Identify which cell holds the provided text, then report its [x, y] central coordinate. 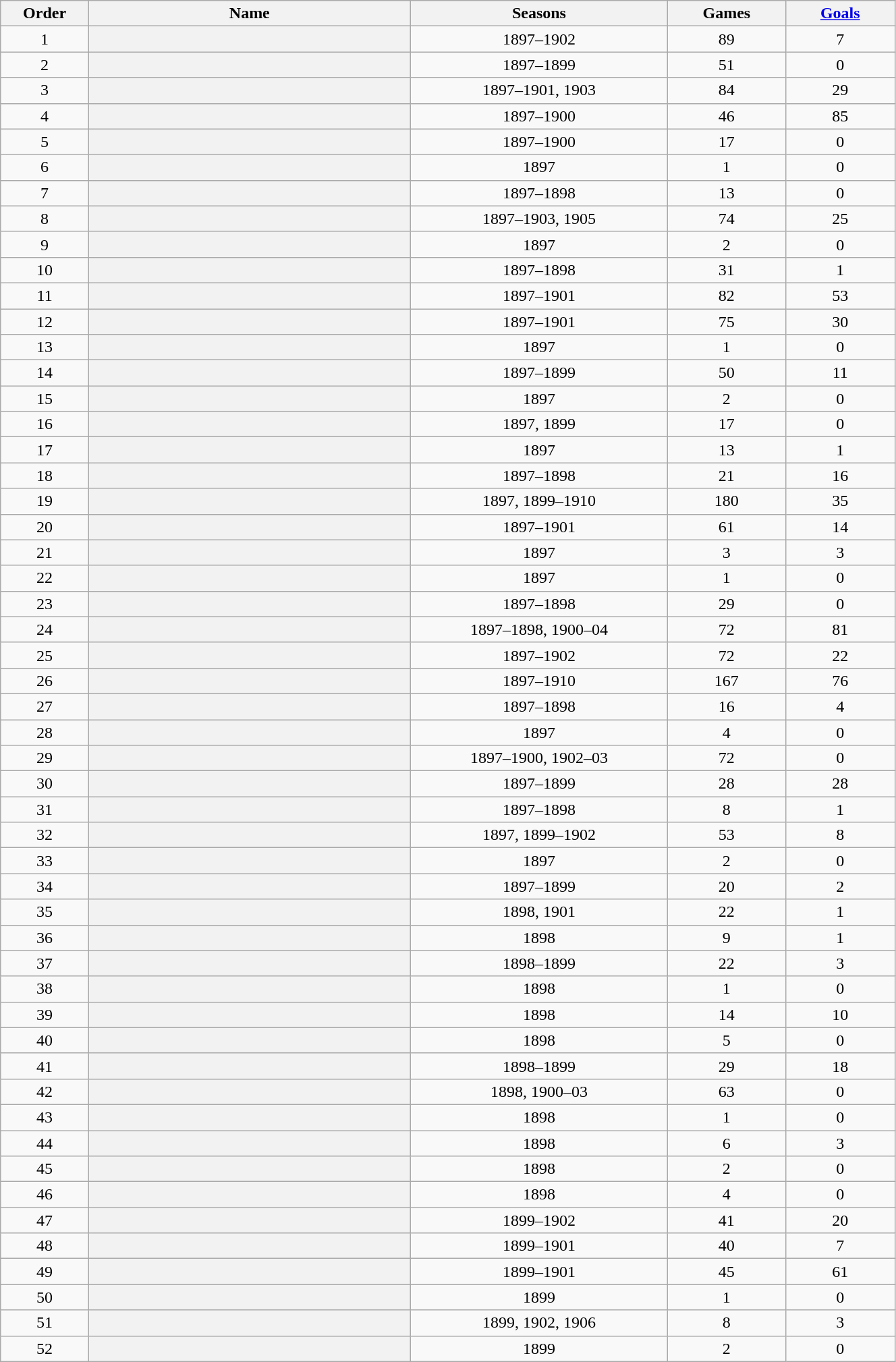
Order [45, 13]
Seasons [538, 13]
47 [45, 1220]
52 [45, 1349]
82 [727, 295]
74 [727, 219]
85 [840, 116]
1898, 1901 [538, 912]
76 [840, 681]
1897, 1899–1902 [538, 835]
23 [45, 604]
180 [727, 501]
89 [727, 39]
15 [45, 399]
84 [727, 90]
32 [45, 835]
81 [840, 629]
1897, 1899 [538, 424]
27 [45, 706]
167 [727, 681]
37 [45, 963]
1897–1898, 1900–04 [538, 629]
36 [45, 938]
1899, 1902, 1906 [538, 1323]
1899–1902 [538, 1220]
43 [45, 1117]
24 [45, 629]
Goals [840, 13]
34 [45, 886]
Name [250, 13]
Games [727, 13]
1897–1903, 1905 [538, 219]
63 [727, 1091]
39 [45, 1015]
75 [727, 322]
48 [45, 1246]
33 [45, 861]
1897–1910 [538, 681]
1897, 1899–1910 [538, 501]
19 [45, 501]
26 [45, 681]
49 [45, 1272]
1897–1901, 1903 [538, 90]
38 [45, 989]
1898, 1900–03 [538, 1091]
44 [45, 1143]
1897–1900, 1902–03 [538, 758]
42 [45, 1091]
12 [45, 322]
